Locate the cell with the specified text and output its [X, Y] center coordinate. 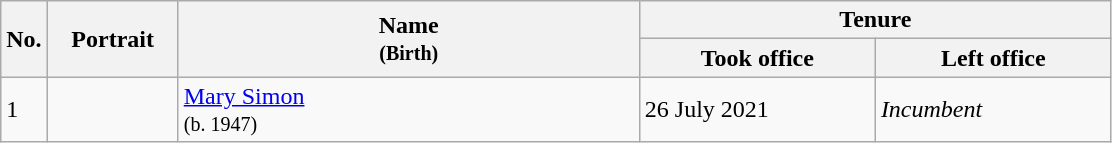
26 July 2021 [757, 110]
Took office [757, 58]
1 [24, 110]
No. [24, 39]
Tenure [875, 20]
Incumbent [993, 110]
Mary Simon(b. 1947) [408, 110]
Left office [993, 58]
Name(Birth) [408, 39]
Portrait [112, 39]
